Find where the given text appears and provide that cell's center as [X, Y] coordinate. 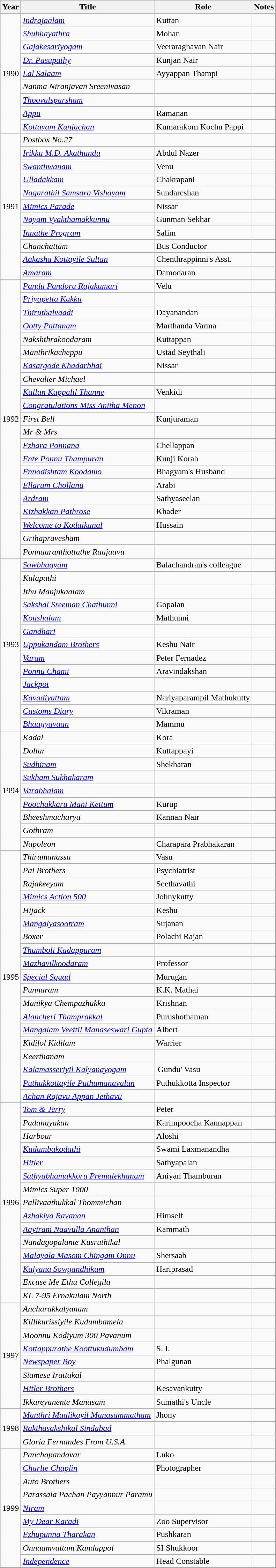
Sujanan [203, 923]
Irikku M.D. Akathundu [88, 153]
Luko [203, 1455]
Gothram [88, 831]
Ayyappan Thampi [203, 73]
Velu [203, 286]
Veeraraghavan Nair [203, 47]
Mr & Mrs [88, 432]
Amaram [88, 273]
Pai Brothers [88, 870]
Aakasha Kottayile Sultan [88, 259]
Tom & Jerry [88, 1109]
Shubhayathra [88, 34]
1996 [10, 1203]
Kasargode Khadarbhai [88, 365]
1991 [10, 206]
Boxer [88, 937]
Kumarakom Kochu Pappi [203, 126]
Kalyana Sowgandhikam [88, 1269]
Shersaab [203, 1256]
Mimics Super 1000 [88, 1189]
Ente Ponnu Thampuran [88, 459]
Sudhinam [88, 764]
Rajakeeyam [88, 884]
Seethavathi [203, 884]
Ennodishtam Koodamo [88, 472]
Mohan [203, 34]
Auto Brothers [88, 1481]
Balachandran's colleague [203, 565]
Pallivaathukkal Thommichan [88, 1202]
1999 [10, 1508]
Role [203, 7]
Rakthasakshikal Sindabad [88, 1428]
Sakshal Sreeman Chathunni [88, 605]
Kunjuraman [203, 419]
Mimics Parade [88, 206]
Niram [88, 1508]
1998 [10, 1428]
Ezhara Ponnana [88, 445]
Excuse Me Ethu Collegila [88, 1282]
Varam [88, 658]
Poochakkaru Mani Kettum [88, 804]
Year [10, 7]
Keshu [203, 910]
Himself [203, 1216]
Welcome to Kodaikanal [88, 525]
Gloria Fernandes From U.S.A. [88, 1442]
Priyapetta Kukku [88, 299]
Charlie Chaplin [88, 1468]
Punnaram [88, 990]
Chellappan [203, 445]
Shekharan [203, 764]
K.K. Mathai [203, 990]
Head Constable [203, 1561]
Siamese Irattakal [88, 1375]
Kalamasseriyil Kalyanayogam [88, 1070]
Psychiatrist [203, 870]
Swami Laxmanandha [203, 1149]
Notes [264, 7]
Title [88, 7]
Charapara Prabhakaran [203, 844]
Warrier [203, 1043]
Ponnaaranthottathe Raajaavu [88, 551]
Hijack [88, 910]
Dr. Pasupathy [88, 60]
1995 [10, 976]
Arabi [203, 485]
Ellarum Chollanu [88, 485]
Alancheri Thamprakkal [88, 1017]
Panchapandavar [88, 1455]
Aniyan Thamburan [203, 1176]
Ithu Manjukaalam [88, 592]
Ustad Seythali [203, 352]
Special Squad [88, 976]
Vikraman [203, 711]
Malayala Masom Chingam Onnu [88, 1256]
Sathyaseelan [203, 498]
Bus Conductor [203, 246]
1997 [10, 1355]
Dollar [88, 751]
Puthukkotta Inspector [203, 1083]
Sumathi's Uncle [203, 1402]
Murugan [203, 976]
Uppukandam Brothers [88, 645]
Bhaagyavaan [88, 724]
Nandagopalante Kusruthikal [88, 1242]
Postbox No.27 [88, 140]
Grihapravesham [88, 538]
Congratulations Miss Anitha Menon [88, 406]
Mangalyasootram [88, 923]
Chenthrappinni's Asst. [203, 259]
Nanma Niranjavan Sreenivasan [88, 87]
Onnaamvattam Kandappol [88, 1548]
Lal Salaam [88, 73]
Killikurissiyile Kudumbamela [88, 1322]
Kidilol Kidilam [88, 1043]
Chanchattam [88, 246]
Koushalam [88, 618]
Kadal [88, 737]
Peter Fernadez [203, 658]
Indrajaalam [88, 20]
Gandhari [88, 631]
Dayanandan [203, 312]
SI Shukkoor [203, 1548]
My Dear Karadi [88, 1521]
Ardram [88, 498]
Customs Diary [88, 711]
Kora [203, 737]
Aravindakshan [203, 671]
Salim [203, 233]
Parassala Pachan Payyannur Paramu [88, 1495]
Thumboli Kadappuram [88, 950]
1994 [10, 791]
Polachi Rajan [203, 937]
Newspaper Boy [88, 1362]
Kuttappan [203, 339]
Jackpot [88, 684]
Kottayam Kunjachan [88, 126]
Kunjan Nair [203, 60]
Kallan Kappalil Thanne [88, 392]
Kizhakkan Pathrose [88, 512]
Puthukkottayile Puthumanavalan [88, 1083]
Bheeshmacharya [88, 817]
Albert [203, 1030]
Kannan Nair [203, 817]
Kudumbakodathi [88, 1149]
Kavadiyattam [88, 698]
Varabhalam [88, 790]
Professor [203, 963]
Kunji Korah [203, 459]
Hariprasad [203, 1269]
Abdul Nazer [203, 153]
Kuttappayi [203, 751]
Kottappurathe Koottukudumbam [88, 1348]
Nariyaparampil Mathukutty [203, 698]
1993 [10, 644]
Thirumanassu [88, 857]
Ramanan [203, 113]
Marthanda Varma [203, 326]
1990 [10, 73]
Gopalan [203, 605]
Padanayakan [88, 1123]
Sundareshan [203, 193]
Hitler [88, 1162]
Achan Rajavu Appan Jethavu [88, 1096]
Napoleon [88, 844]
Thiruthalvaadi [88, 312]
Kammath [203, 1229]
Kesavankutty [203, 1388]
Chevalier Michael [88, 379]
Pandu Pandoru Rajakumari [88, 286]
Ancharakkalyanam [88, 1309]
Jhony [203, 1415]
Purushothaman [203, 1017]
Mangalam Veettil Manaseswari Gupta [88, 1030]
Zoo Supervisor [203, 1521]
First Bell [88, 419]
Moonnu Kodiyum 300 Pavanum [88, 1335]
Johnykutty [203, 897]
Sathyabhamakkoru Premalekhanam [88, 1176]
Vasu [203, 857]
Ikkareyanente Manasam [88, 1402]
Keshu Nair [203, 645]
Khader [203, 512]
Kurup [203, 804]
Independence [88, 1561]
Swanthwanam [88, 166]
S. I. [203, 1348]
Ootty Pattanam [88, 326]
Aloshi [203, 1136]
Nayam Vyakthamakkunnu [88, 220]
Ezhupunna Tharakan [88, 1534]
Venu [203, 166]
Innathe Program [88, 233]
Azhakiya Ravanan [88, 1216]
Kulapathi [88, 578]
Photographer [203, 1468]
Kuttan [203, 20]
Venkidi [203, 392]
Manthri Maalikayil Manasammatham [88, 1415]
Sathyapalan [203, 1162]
Mathunni [203, 618]
Aayiram Naavulla Ananthan [88, 1229]
Ponnu Chami [88, 671]
Hussain [203, 525]
Mimics Action 500 [88, 897]
'Gundu' Vasu [203, 1070]
Phalgunan [203, 1362]
Keerthanam [88, 1056]
Manthrikacheppu [88, 352]
KL 7-95 Ernakulam North [88, 1295]
Chakrapani [203, 180]
Pushkaran [203, 1534]
Gunman Sekhar [203, 220]
Bhagyam's Husband [203, 472]
Harbour [88, 1136]
Gajakesariyogam [88, 47]
Sowbhagyam [88, 565]
Damodaran [203, 273]
Mammu [203, 724]
Hitler Brothers [88, 1388]
Karimpoocha Kannappan [203, 1123]
Nagarathil Samsara Vishayam [88, 193]
Appu [88, 113]
Sukham Sukhakaram [88, 777]
Krishnan [203, 1003]
Ulladakkam [88, 180]
Manikya Chempazhukka [88, 1003]
Nakshthrakoodaram [88, 339]
Thoovalsparsham [88, 100]
1992 [10, 419]
Mazhavilkoodaram [88, 963]
Peter [203, 1109]
